Return the (x, y) coordinate for the center point of the cell that contains the specified text.  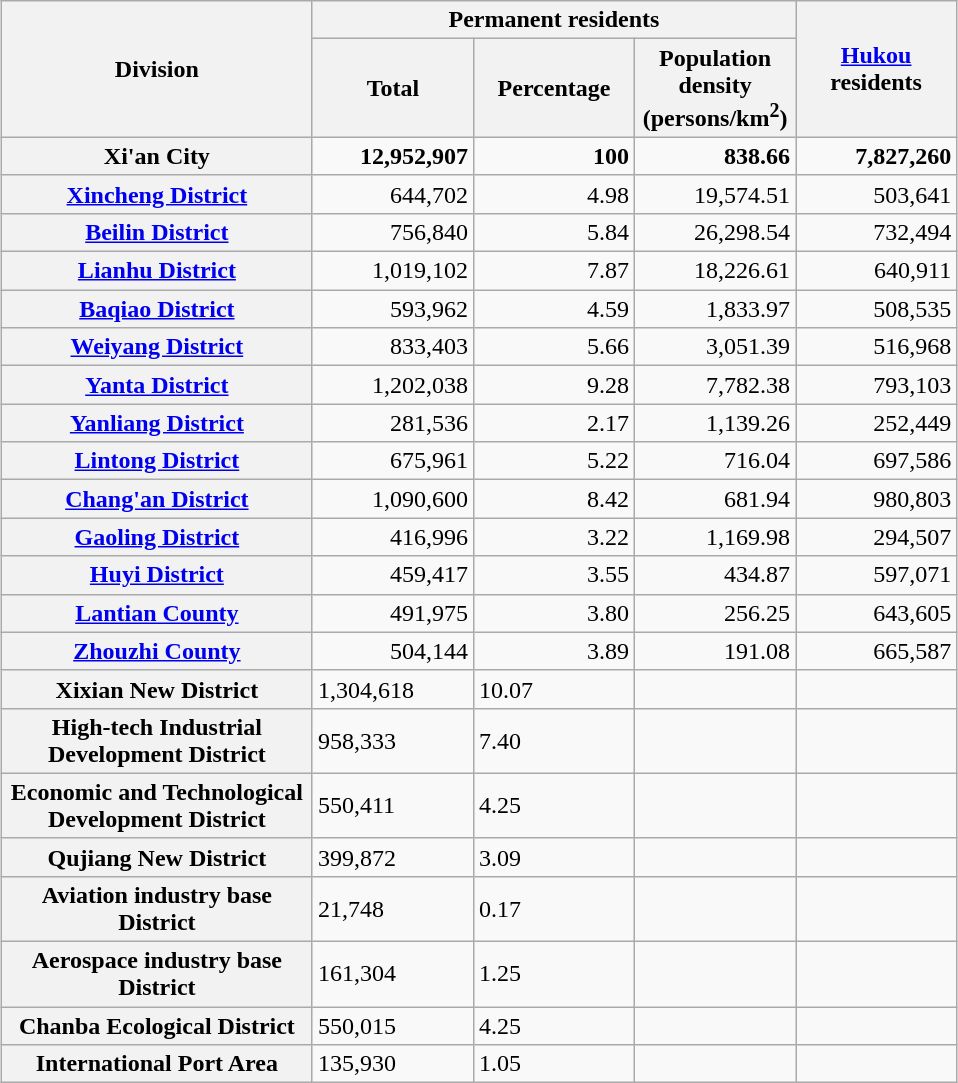
716.04 (716, 461)
3.22 (554, 537)
516,968 (876, 347)
833,403 (392, 347)
Huyi District (156, 575)
9.28 (554, 385)
Gaoling District (156, 537)
838.66 (716, 156)
550,411 (392, 806)
3.89 (554, 651)
18,226.61 (716, 271)
5.22 (554, 461)
26,298.54 (716, 232)
100 (554, 156)
High-tech Industrial Development District (156, 740)
191.08 (716, 651)
19,574.51 (716, 194)
508,535 (876, 309)
Aerospace industry base District (156, 974)
Yanliang District (156, 423)
643,605 (876, 613)
12,952,907 (392, 156)
10.07 (554, 689)
593,962 (392, 309)
416,996 (392, 537)
7.87 (554, 271)
675,961 (392, 461)
Beilin District (156, 232)
Total (392, 88)
Percentage (554, 88)
756,840 (392, 232)
697,586 (876, 461)
0.17 (554, 908)
21,748 (392, 908)
Xi'an City (156, 156)
Division (156, 70)
Chang'an District (156, 499)
732,494 (876, 232)
958,333 (392, 740)
Baqiao District (156, 309)
644,702 (392, 194)
1,139.26 (716, 423)
161,304 (392, 974)
7.40 (554, 740)
Yanta District (156, 385)
597,071 (876, 575)
1,304,618 (392, 689)
1,833.97 (716, 309)
International Port Area (156, 1064)
Lintong District (156, 461)
550,015 (392, 1026)
3,051.39 (716, 347)
1,090,600 (392, 499)
135,930 (392, 1064)
Xixian New District (156, 689)
294,507 (876, 537)
252,449 (876, 423)
681.94 (716, 499)
Lianhu District (156, 271)
665,587 (876, 651)
Population density (persons/km2) (716, 88)
3.09 (554, 857)
Chanba Ecological District (156, 1026)
434.87 (716, 575)
Permanent residents (554, 20)
640,911 (876, 271)
Weiyang District (156, 347)
Lantian County (156, 613)
980,803 (876, 499)
Qujiang New District (156, 857)
2.17 (554, 423)
Zhouzhi County (156, 651)
Xincheng District (156, 194)
7,782.38 (716, 385)
793,103 (876, 385)
503,641 (876, 194)
491,975 (392, 613)
281,536 (392, 423)
Economic and Technological Development District (156, 806)
1,019,102 (392, 271)
399,872 (392, 857)
504,144 (392, 651)
1,202,038 (392, 385)
1.05 (554, 1064)
1.25 (554, 974)
4.98 (554, 194)
8.42 (554, 499)
7,827,260 (876, 156)
Hukou residents (876, 70)
5.84 (554, 232)
3.80 (554, 613)
1,169.98 (716, 537)
Aviation industry base District (156, 908)
4.59 (554, 309)
3.55 (554, 575)
5.66 (554, 347)
459,417 (392, 575)
256.25 (716, 613)
